Return the [x, y] coordinate for the center point of the cell that contains the specified text.  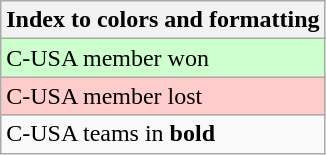
C-USA teams in bold [163, 134]
Index to colors and formatting [163, 20]
C-USA member won [163, 58]
C-USA member lost [163, 96]
